Return (X, Y) of the center of cell containing provided text 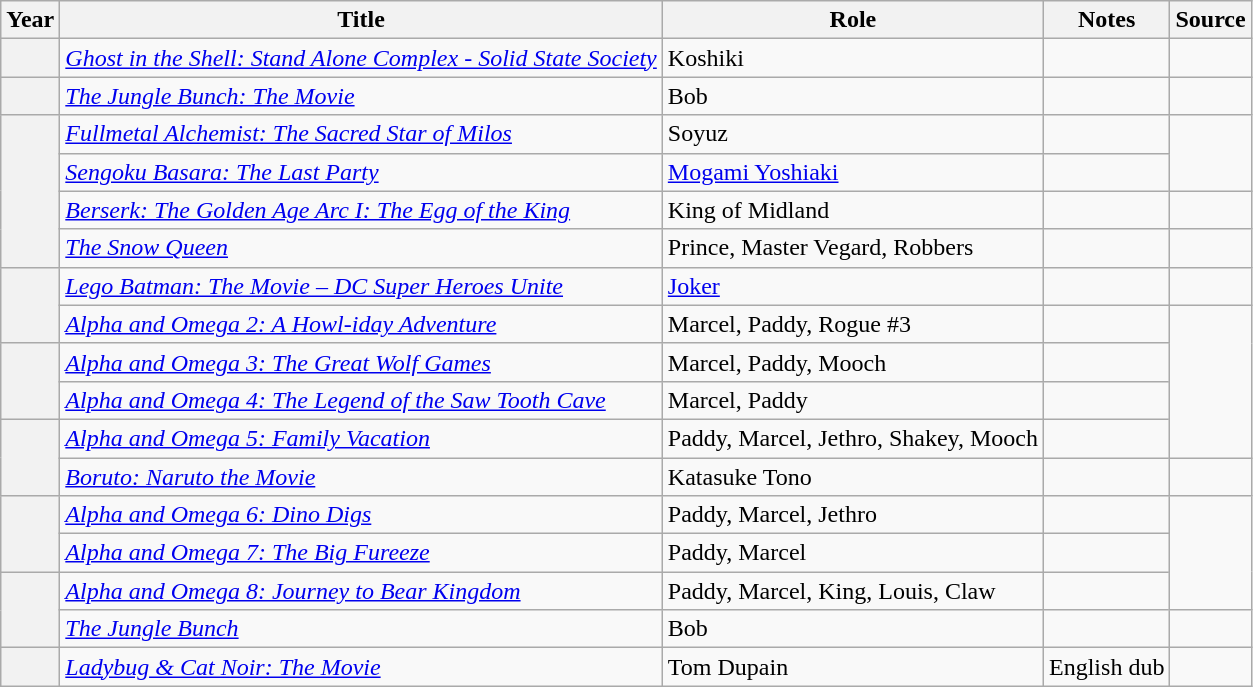
Alpha and Omega 3: The Great Wolf Games (362, 362)
Fullmetal Alchemist: The Sacred Star of Milos (362, 134)
Paddy, Marcel (852, 553)
Source (1210, 20)
Koshiki (852, 58)
Joker (852, 286)
Alpha and Omega 7: The Big Fureeze (362, 553)
Boruto: Naruto the Movie (362, 477)
Title (362, 20)
King of Midland (852, 210)
Prince, Master Vegard, Robbers (852, 248)
Paddy, Marcel, King, Louis, Claw (852, 591)
Ghost in the Shell: Stand Alone Complex - Solid State Society (362, 58)
Year (30, 20)
Ladybug & Cat Noir: The Movie (362, 667)
Mogami Yoshiaki (852, 172)
Role (852, 20)
Sengoku Basara: The Last Party (362, 172)
The Snow Queen (362, 248)
Alpha and Omega 6: Dino Digs (362, 515)
Marcel, Paddy (852, 400)
Notes (1107, 20)
The Jungle Bunch (362, 629)
Soyuz (852, 134)
Lego Batman: The Movie – DC Super Heroes Unite (362, 286)
Paddy, Marcel, Jethro, Shakey, Mooch (852, 438)
Alpha and Omega 8: Journey to Bear Kingdom (362, 591)
Alpha and Omega 5: Family Vacation (362, 438)
Alpha and Omega 2: A Howl-iday Adventure (362, 324)
English dub (1107, 667)
Alpha and Omega 4: The Legend of the Saw Tooth Cave (362, 400)
Marcel, Paddy, Rogue #3 (852, 324)
Katasuke Tono (852, 477)
Berserk: The Golden Age Arc I: The Egg of the King (362, 210)
Paddy, Marcel, Jethro (852, 515)
Tom Dupain (852, 667)
Marcel, Paddy, Mooch (852, 362)
The Jungle Bunch: The Movie (362, 96)
